Capture the cell that displays the provided text and extract its (x, y) central coordinate. 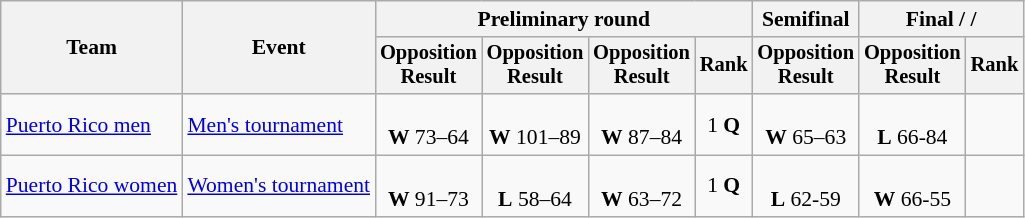
W 73–64 (428, 124)
Puerto Rico women (92, 186)
Men's tournament (278, 124)
W 91–73 (428, 186)
Event (278, 48)
Preliminary round (564, 19)
L 66-84 (912, 124)
Puerto Rico men (92, 124)
W 101–89 (536, 124)
L 58–64 (536, 186)
W 87–84 (642, 124)
Final / / (941, 19)
Team (92, 48)
L 62-59 (806, 186)
W 63–72 (642, 186)
W 65–63 (806, 124)
W 66-55 (912, 186)
Semifinal (806, 19)
Women's tournament (278, 186)
